Detect which cell encompasses the target text, then output its [x, y] center coordinate. 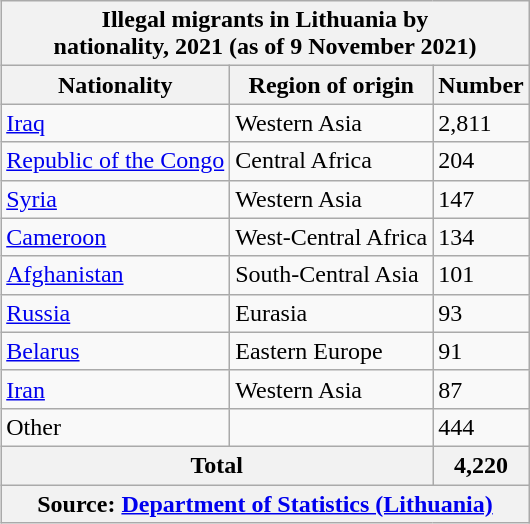
Afghanistan [116, 275]
Illegal migrants in Lithuania bynationality, 2021 (as of 9 November 2021) [266, 34]
134 [481, 237]
Region of origin [332, 85]
Other [116, 427]
Nationality [116, 85]
Russia [116, 313]
204 [481, 161]
101 [481, 275]
91 [481, 351]
Belarus [116, 351]
Republic of the Congo [116, 161]
Eastern Europe [332, 351]
87 [481, 389]
Syria [116, 199]
West-Central Africa [332, 237]
4,220 [481, 465]
Source: Department of Statistics (Lithuania) [266, 503]
Iraq [116, 123]
147 [481, 199]
Iran [116, 389]
93 [481, 313]
Central Africa [332, 161]
Total [217, 465]
Eurasia [332, 313]
Cameroon [116, 237]
Number [481, 85]
South-Central Asia [332, 275]
2,811 [481, 123]
444 [481, 427]
